Output the [X, Y] coordinate of the center of the cell containing the given text.  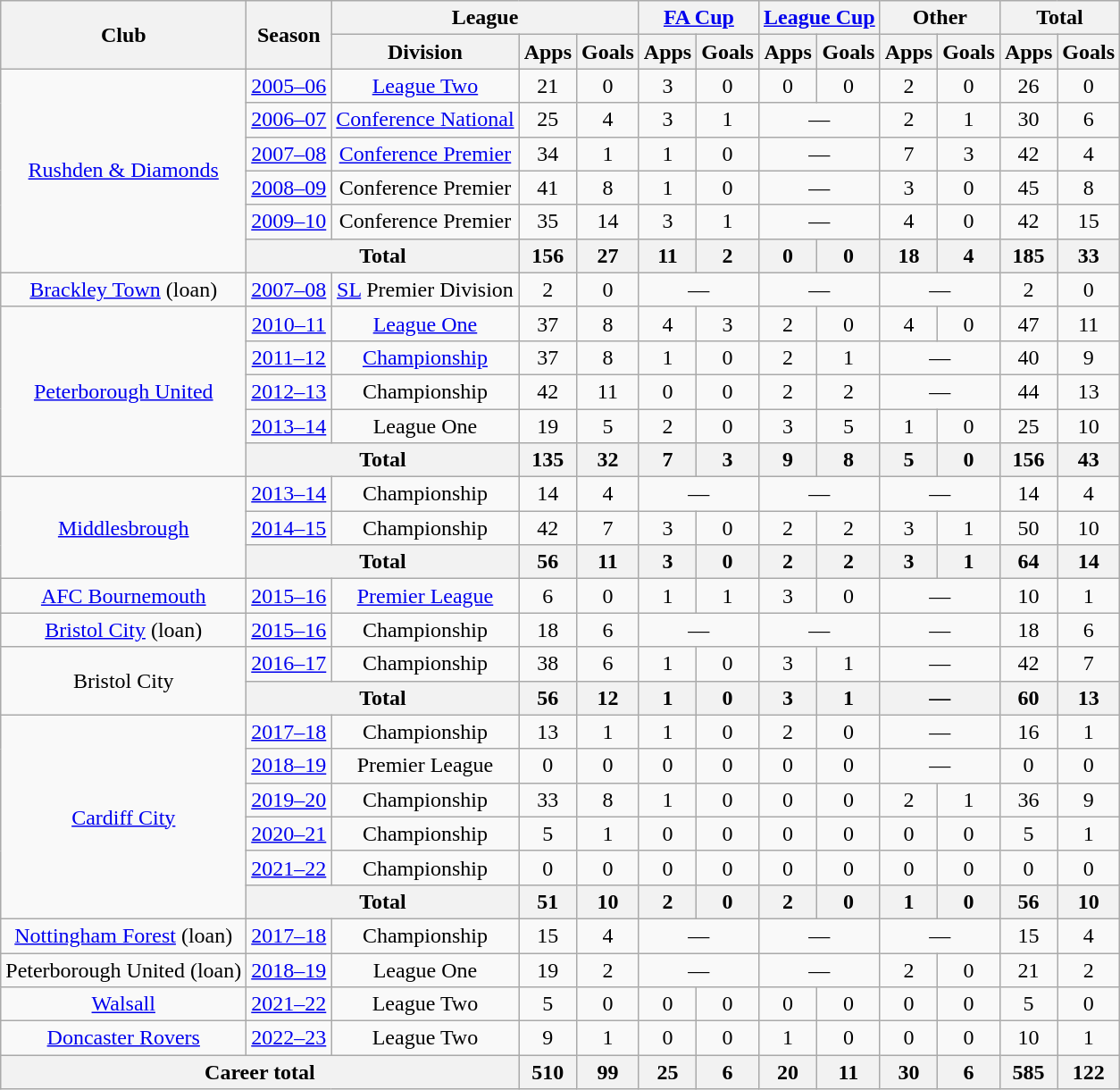
185 [1028, 256]
Walsall [123, 1004]
SL Premier Division [425, 289]
20 [788, 1072]
16 [1028, 732]
Peterborough United (loan) [123, 969]
44 [1028, 391]
2006–07 [289, 120]
135 [547, 460]
2019–20 [289, 800]
32 [608, 460]
45 [1028, 188]
Other [940, 18]
Nottingham Forest (loan) [123, 935]
FA Cup [698, 18]
2008–09 [289, 188]
51 [547, 901]
2010–11 [289, 323]
510 [547, 1072]
122 [1089, 1072]
27 [608, 256]
36 [1028, 800]
League [485, 18]
2012–13 [289, 391]
99 [608, 1072]
Conference National [425, 120]
38 [547, 664]
26 [1028, 86]
Season [289, 35]
60 [1028, 698]
2011–12 [289, 357]
2014–15 [289, 528]
Brackley Town (loan) [123, 289]
Bristol City [123, 681]
Middlesbrough [123, 528]
2020–21 [289, 834]
35 [547, 222]
34 [547, 154]
Division [425, 52]
47 [1028, 323]
2016–17 [289, 664]
50 [1028, 528]
Peterborough United [123, 391]
12 [608, 698]
Cardiff City [123, 817]
2022–23 [289, 1038]
Bristol City (loan) [123, 630]
64 [1028, 562]
40 [1028, 357]
Club [123, 35]
585 [1028, 1072]
2005–06 [289, 86]
Career total [260, 1072]
Doncaster Rovers [123, 1038]
AFC Bournemouth [123, 596]
43 [1089, 460]
41 [547, 188]
League Cup [819, 18]
2009–10 [289, 222]
Rushden & Diamonds [123, 171]
